Provide the [x, y] coordinate of the cell's center where the given text is located.  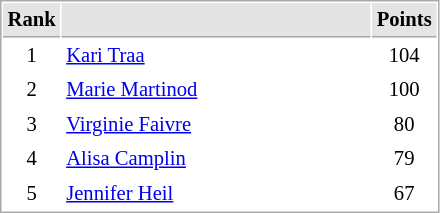
Jennifer Heil [216, 194]
104 [404, 56]
Points [404, 20]
Rank [32, 20]
3 [32, 124]
1 [32, 56]
80 [404, 124]
Kari Traa [216, 56]
Marie Martinod [216, 90]
Virginie Faivre [216, 124]
4 [32, 158]
2 [32, 90]
5 [32, 194]
67 [404, 194]
100 [404, 90]
79 [404, 158]
Alisa Camplin [216, 158]
